Return the (x, y) coordinate for the center point of the cell that contains the specified text.  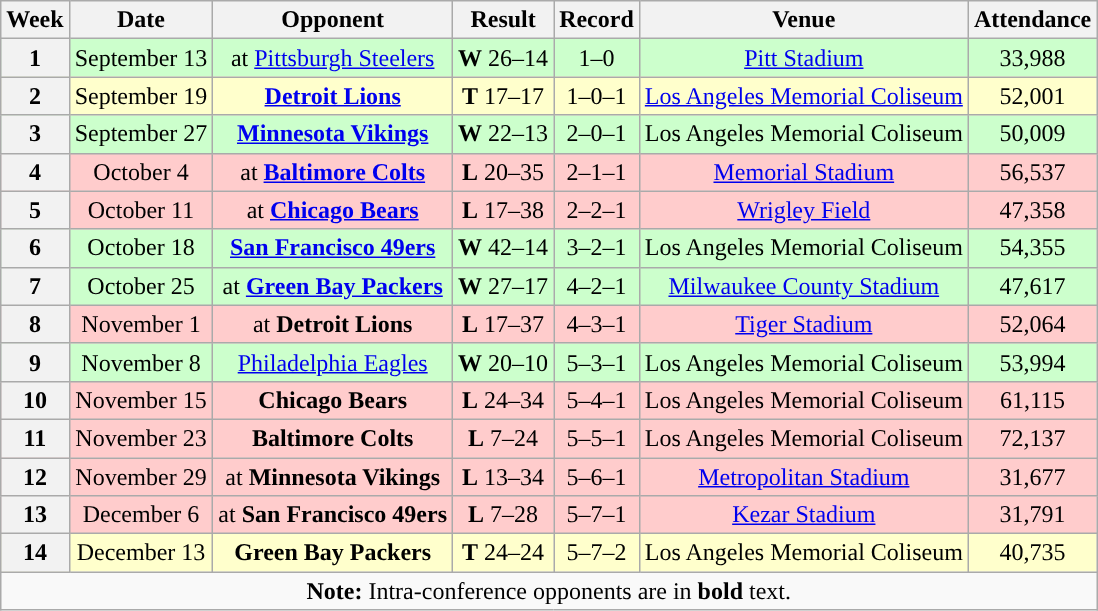
L 7–24 (504, 438)
2 (35, 96)
October 25 (141, 286)
W 42–14 (504, 248)
12 (35, 477)
Record (597, 20)
Venue (804, 20)
61,115 (1032, 400)
December 6 (141, 515)
Green Bay Packers (333, 553)
at Detroit Lions (333, 324)
1 (35, 58)
56,537 (1032, 172)
San Francisco 49ers (333, 248)
L 17–37 (504, 324)
Note: Intra-conference opponents are in bold text. (549, 591)
Philadelphia Eagles (333, 362)
at Green Bay Packers (333, 286)
40,735 (1032, 553)
Week (35, 20)
October 18 (141, 248)
November 1 (141, 324)
Result (504, 20)
September 27 (141, 134)
5 (35, 210)
47,358 (1032, 210)
2–0–1 (597, 134)
Opponent (333, 20)
L 24–34 (504, 400)
at Pittsburgh Steelers (333, 58)
5–4–1 (597, 400)
47,617 (1032, 286)
3 (35, 134)
L 20–35 (504, 172)
2–1–1 (597, 172)
October 11 (141, 210)
Date (141, 20)
52,001 (1032, 96)
L 17–38 (504, 210)
W 22–13 (504, 134)
31,677 (1032, 477)
November 8 (141, 362)
33,988 (1032, 58)
Pitt Stadium (804, 58)
Tiger Stadium (804, 324)
50,009 (1032, 134)
6 (35, 248)
54,355 (1032, 248)
1–0 (597, 58)
8 (35, 324)
W 27–17 (504, 286)
5–7–1 (597, 515)
T 17–17 (504, 96)
Baltimore Colts (333, 438)
November 15 (141, 400)
5–7–2 (597, 553)
3–2–1 (597, 248)
at Minnesota Vikings (333, 477)
L 7–28 (504, 515)
W 26–14 (504, 58)
5–3–1 (597, 362)
Metropolitan Stadium (804, 477)
Memorial Stadium (804, 172)
Chicago Bears (333, 400)
9 (35, 362)
Minnesota Vikings (333, 134)
September 19 (141, 96)
at Chicago Bears (333, 210)
November 29 (141, 477)
4–3–1 (597, 324)
5–6–1 (597, 477)
Attendance (1032, 20)
4–2–1 (597, 286)
10 (35, 400)
October 4 (141, 172)
11 (35, 438)
November 23 (141, 438)
7 (35, 286)
31,791 (1032, 515)
December 13 (141, 553)
Detroit Lions (333, 96)
at San Francisco 49ers (333, 515)
Wrigley Field (804, 210)
September 13 (141, 58)
5–5–1 (597, 438)
Milwaukee County Stadium (804, 286)
1–0–1 (597, 96)
13 (35, 515)
14 (35, 553)
Kezar Stadium (804, 515)
52,064 (1032, 324)
4 (35, 172)
L 13–34 (504, 477)
T 24–24 (504, 553)
53,994 (1032, 362)
W 20–10 (504, 362)
at Baltimore Colts (333, 172)
72,137 (1032, 438)
2–2–1 (597, 210)
